Return [X, Y] of the center of cell containing provided text 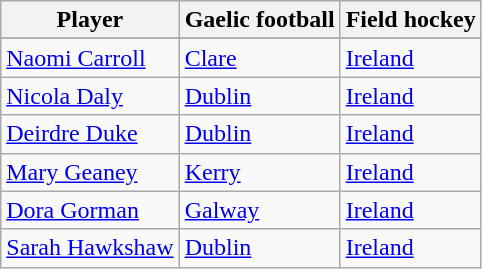
Clare [260, 58]
Kerry [260, 172]
Dora Gorman [90, 210]
Deirdre Duke [90, 134]
Naomi Carroll [90, 58]
Sarah Hawkshaw [90, 248]
Gaelic football [260, 20]
Player [90, 20]
Nicola Daly [90, 96]
Mary Geaney [90, 172]
Galway [260, 210]
Field hockey [410, 20]
